Detect which cell encompasses the target text, then output its (x, y) center coordinate. 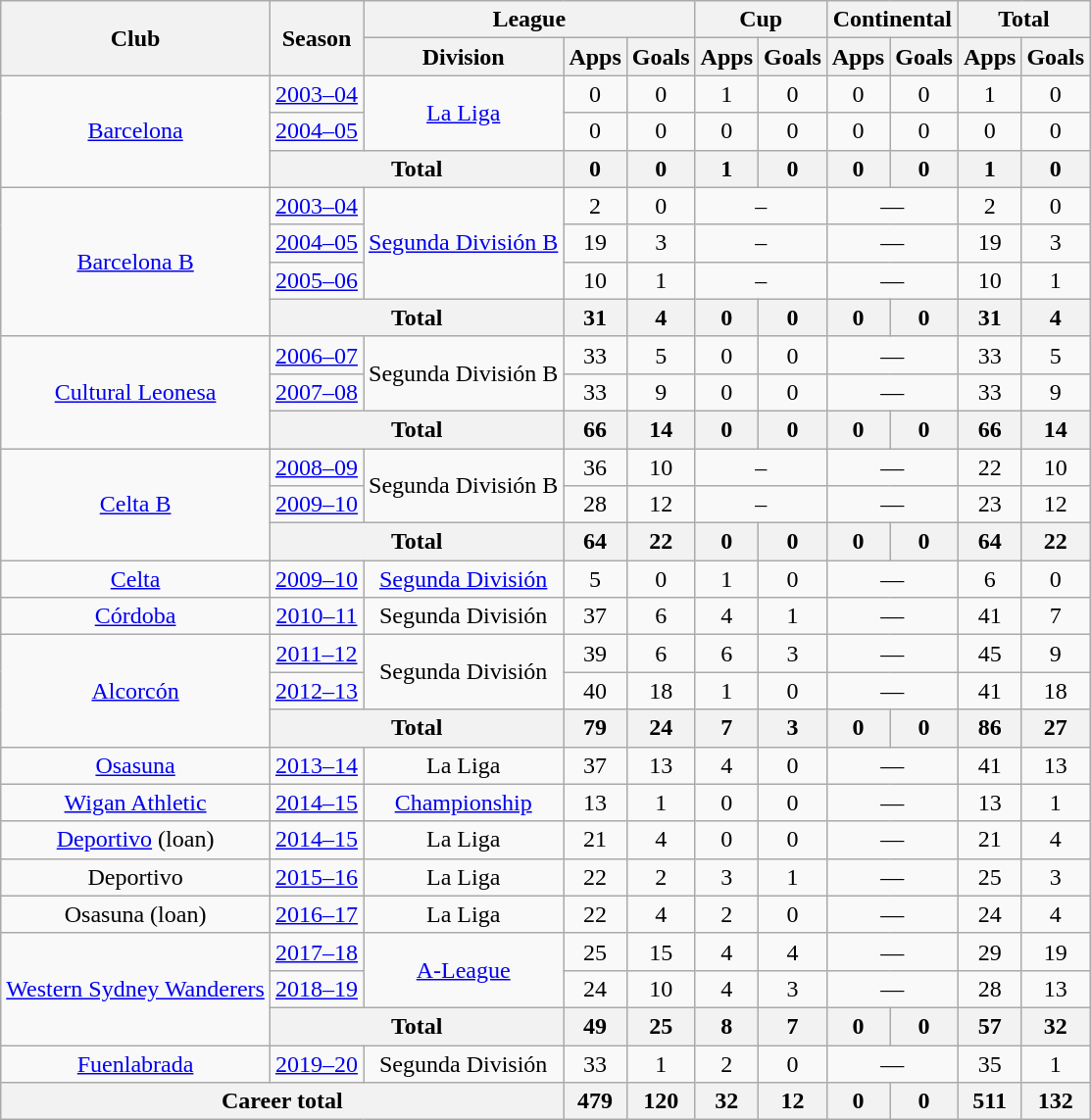
2019–20 (316, 1063)
2007–08 (316, 392)
45 (989, 654)
Club (135, 38)
2012–13 (316, 691)
Western Sydney Wanderers (135, 989)
Fuenlabrada (135, 1063)
15 (661, 951)
Season (316, 38)
Celta (135, 579)
Celta B (135, 505)
2015–16 (316, 877)
120 (661, 1101)
511 (989, 1101)
2013–14 (316, 765)
29 (989, 951)
2016–17 (316, 914)
86 (989, 728)
2005–06 (316, 280)
132 (1056, 1101)
2006–07 (316, 355)
57 (989, 1026)
A-League (463, 970)
479 (595, 1101)
Deportivo (135, 877)
Cup (761, 20)
Cultural Leonesa (135, 392)
2010–11 (316, 616)
35 (989, 1063)
Córdoba (135, 616)
8 (726, 1026)
23 (989, 505)
2011–12 (316, 654)
Deportivo (loan) (135, 840)
Championship (463, 803)
2017–18 (316, 951)
2008–09 (316, 467)
Division (463, 57)
League (529, 20)
36 (595, 467)
Wigan Athletic (135, 803)
79 (595, 728)
Osasuna (135, 765)
Alcorcón (135, 691)
39 (595, 654)
49 (595, 1026)
2018–19 (316, 989)
Barcelona (135, 131)
Barcelona B (135, 262)
27 (1056, 728)
Osasuna (loan) (135, 914)
Career total (282, 1101)
Continental (892, 20)
40 (595, 691)
